Detect which cell encompasses the target text, then output its (X, Y) center coordinate. 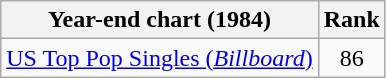
Year-end chart (1984) (160, 20)
86 (352, 58)
Rank (352, 20)
US Top Pop Singles (Billboard) (160, 58)
